Return (X, Y) of the center of cell containing provided text 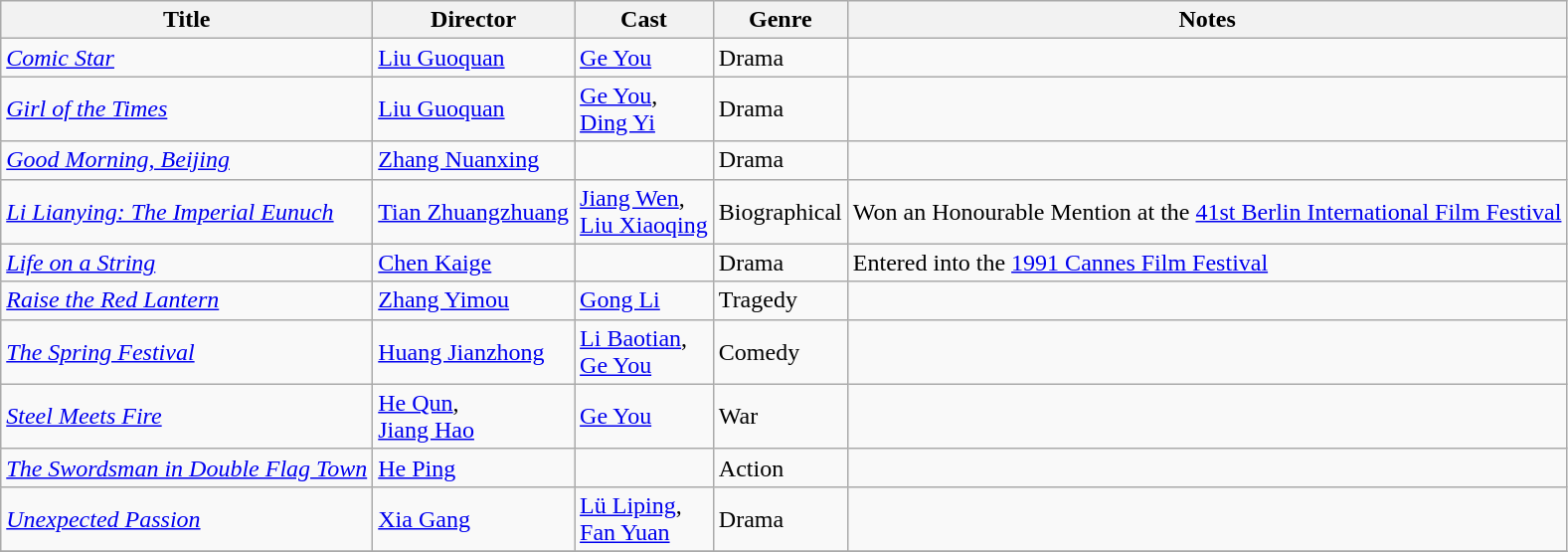
Director (473, 20)
Xia Gang (473, 519)
Tian Zhuangzhuang (473, 211)
Won an Honourable Mention at the 41st Berlin International Film Festival (1207, 211)
Chen Kaige (473, 263)
Gong Li (644, 300)
Zhang Nuanxing (473, 160)
The Swordsman in Double Flag Town (187, 467)
Huang Jianzhong (473, 352)
Tragedy (780, 300)
Li Baotian,Ge You (644, 352)
The Spring Festival (187, 352)
Biographical (780, 211)
Title (187, 20)
Ge You,Ding Yi (644, 109)
Zhang Yimou (473, 300)
Girl of the Times (187, 109)
Genre (780, 20)
He Qun,Jiang Hao (473, 416)
War (780, 416)
Lü Liping,Fan Yuan (644, 519)
Cast (644, 20)
Action (780, 467)
Jiang Wen,Liu Xiaoqing (644, 211)
Unexpected Passion (187, 519)
Good Morning, Beijing (187, 160)
Life on a String (187, 263)
Steel Meets Fire (187, 416)
Comic Star (187, 58)
Comedy (780, 352)
Raise the Red Lantern (187, 300)
Li Lianying: The Imperial Eunuch (187, 211)
Entered into the 1991 Cannes Film Festival (1207, 263)
Notes (1207, 20)
He Ping (473, 467)
